Find where the given text appears and provide that cell's center as (x, y) coordinate. 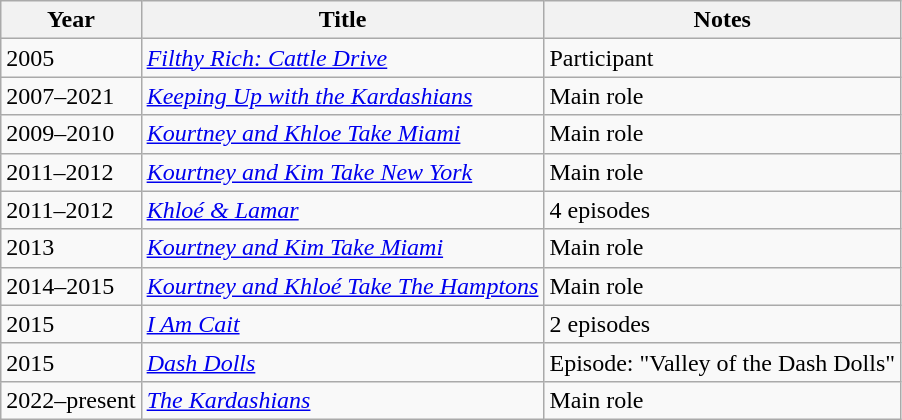
The Kardashians (342, 400)
Keeping Up with the Kardashians (342, 96)
2013 (71, 248)
Kourtney and Kim Take Miami (342, 248)
2014–2015 (71, 286)
Khloé & Lamar (342, 210)
Episode: "Valley of the Dash Dolls" (722, 362)
Kourtney and Kim Take New York (342, 172)
I Am Cait (342, 324)
2007–2021 (71, 96)
2022–present (71, 400)
Kourtney and Khloé Take The Hamptons (342, 286)
4 episodes (722, 210)
Title (342, 20)
Notes (722, 20)
2005 (71, 58)
Dash Dolls (342, 362)
Filthy Rich: Cattle Drive (342, 58)
Year (71, 20)
Participant (722, 58)
Kourtney and Khloe Take Miami (342, 134)
2009–2010 (71, 134)
2 episodes (722, 324)
